Determine the (X, Y) coordinate at the center of the cell enclosing the given text.  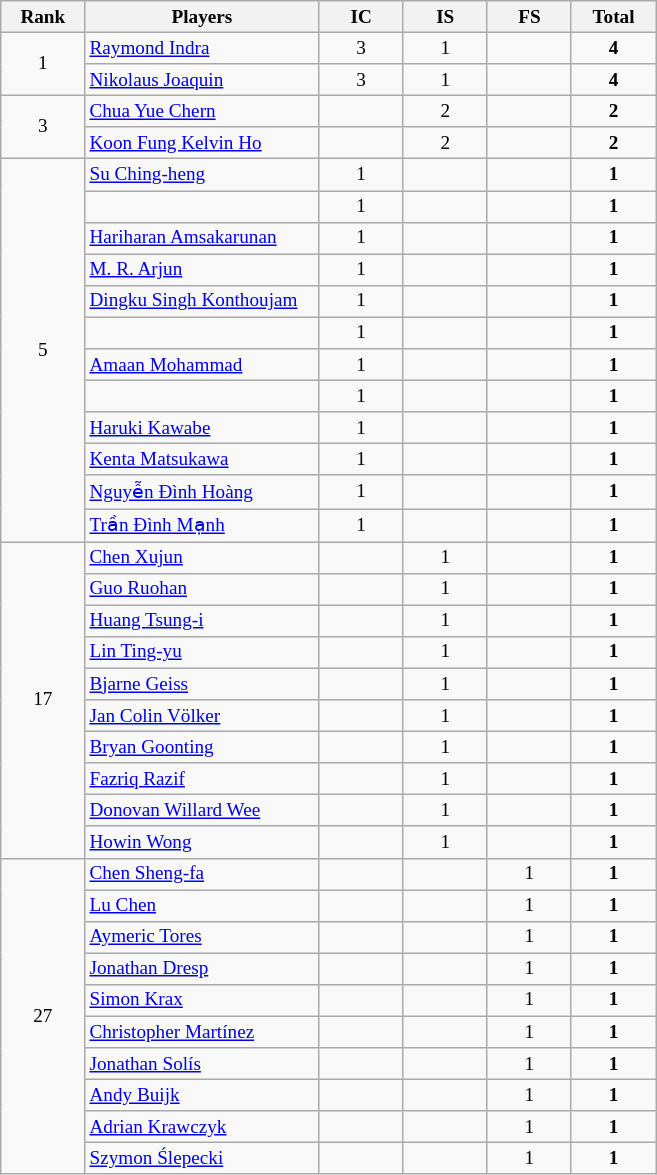
5 (43, 350)
Kenta Matsukawa (202, 460)
Chen Sheng-fa (202, 874)
Andy Buijk (202, 1095)
IS (445, 17)
FS (529, 17)
Total (613, 17)
Lu Chen (202, 905)
Haruki Kawabe (202, 428)
Simon Krax (202, 1000)
Su Ching-heng (202, 175)
Raymond Indra (202, 48)
Guo Ruohan (202, 589)
17 (43, 699)
Christopher Martínez (202, 1032)
Huang Tsung-i (202, 621)
Dingku Singh Konthoujam (202, 301)
IC (361, 17)
Szymon Ślepecki (202, 1159)
Fazriq Razif (202, 779)
Chen Xujun (202, 557)
Trần Đình Mạnh (202, 524)
Nikolaus Joaquin (202, 80)
Jonathan Dresp (202, 969)
Amaan Mohammad (202, 365)
Aymeric Tores (202, 937)
Koon Fung Kelvin Ho (202, 143)
Howin Wong (202, 842)
Bryan Goonting (202, 747)
Hariharan Amsakarunan (202, 238)
M. R. Arjun (202, 270)
Adrian Krawczyk (202, 1127)
Donovan Willard Wee (202, 811)
Rank (43, 17)
Jan Colin Völker (202, 716)
Nguyễn Đình Hoàng (202, 492)
Players (202, 17)
Chua Yue Chern (202, 111)
Jonathan Solís (202, 1064)
Bjarne Geiss (202, 684)
27 (43, 1016)
Lin Ting-yu (202, 652)
